Determine the (X, Y) coordinate at the center of the cell enclosing the given text.  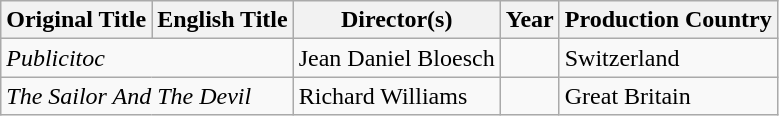
Production Country (668, 20)
Publicitoc (147, 58)
Richard Williams (396, 96)
Year (530, 20)
Director(s) (396, 20)
English Title (223, 20)
The Sailor And The Devil (147, 96)
Jean Daniel Bloesch (396, 58)
Original Title (76, 20)
Great Britain (668, 96)
Switzerland (668, 58)
